Output the (x, y) coordinate of the center of the cell containing the given text.  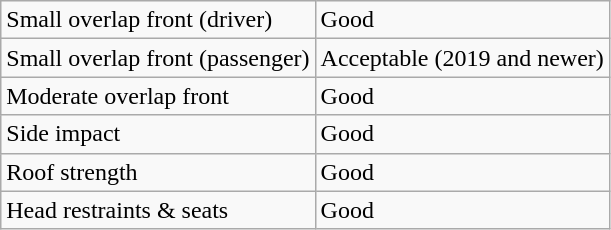
Head restraints & seats (158, 210)
Moderate overlap front (158, 96)
Roof strength (158, 172)
Acceptable (2019 and newer) (462, 58)
Side impact (158, 134)
Small overlap front (driver) (158, 20)
Small overlap front (passenger) (158, 58)
